Pinpoint the cell where the given text exists, returning its (x, y) midpoint coordinate. 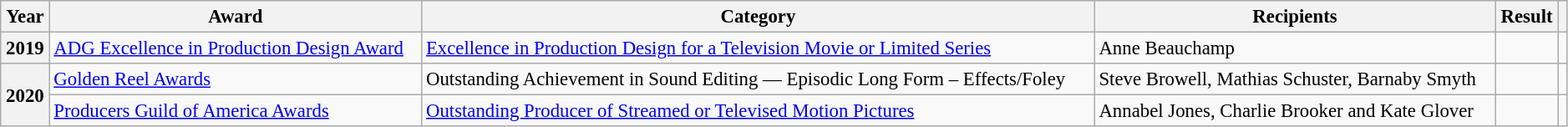
Category (759, 17)
Award (236, 17)
Outstanding Achievement in Sound Editing — Episodic Long Form – Effects/Foley (759, 79)
Annabel Jones, Charlie Brooker and Kate Glover (1295, 111)
Excellence in Production Design for a Television Movie or Limited Series (759, 48)
2020 (25, 95)
Producers Guild of America Awards (236, 111)
Outstanding Producer of Streamed or Televised Motion Pictures (759, 111)
Recipients (1295, 17)
Year (25, 17)
Anne Beauchamp (1295, 48)
Golden Reel Awards (236, 79)
ADG Excellence in Production Design Award (236, 48)
Result (1527, 17)
2019 (25, 48)
Steve Browell, Mathias Schuster, Barnaby Smyth (1295, 79)
